Determine the [x, y] coordinate at the center of the cell enclosing the given text.  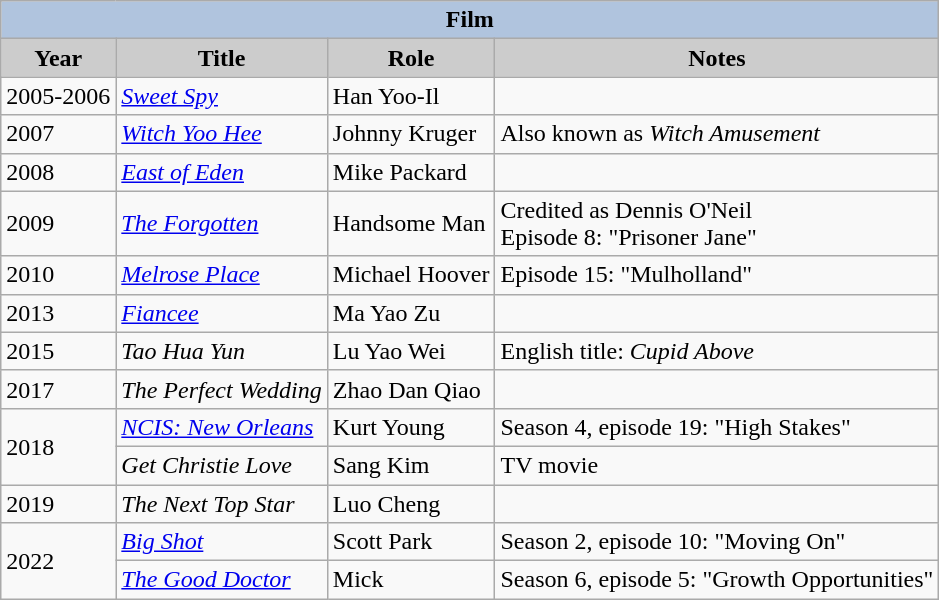
The Next Top Star [222, 503]
2007 [58, 134]
Johnny Kruger [411, 134]
Mick [411, 580]
Year [58, 58]
2015 [58, 351]
NCIS: New Orleans [222, 427]
Title [222, 58]
Melrose Place [222, 275]
2019 [58, 503]
Zhao Dan Qiao [411, 389]
Season 6, episode 5: "Growth Opportunities" [717, 580]
2009 [58, 224]
Fiancee [222, 313]
Han Yoo-Il [411, 96]
TV movie [717, 465]
Mike Packard [411, 172]
2010 [58, 275]
The Good Doctor [222, 580]
Handsome Man [411, 224]
The Perfect Wedding [222, 389]
Credited as Dennis O'Neil Episode 8: "Prisoner Jane" [717, 224]
2013 [58, 313]
Scott Park [411, 542]
Get Christie Love [222, 465]
Notes [717, 58]
Season 4, episode 19: "High Stakes" [717, 427]
Also known as Witch Amusement [717, 134]
Big Shot [222, 542]
Sang Kim [411, 465]
2008 [58, 172]
Episode 15: "Mulholland" [717, 275]
The Forgotten [222, 224]
East of Eden [222, 172]
Witch Yoo Hee [222, 134]
English title: Cupid Above [717, 351]
Role [411, 58]
Sweet Spy [222, 96]
Lu Yao Wei [411, 351]
2017 [58, 389]
Season 2, episode 10: "Moving On" [717, 542]
2018 [58, 446]
Film [470, 20]
Tao Hua Yun [222, 351]
Luo Cheng [411, 503]
2022 [58, 561]
Michael Hoover [411, 275]
2005-2006 [58, 96]
Kurt Young [411, 427]
Ma Yao Zu [411, 313]
